Find where the given text appears and provide that cell's center as (X, Y) coordinate. 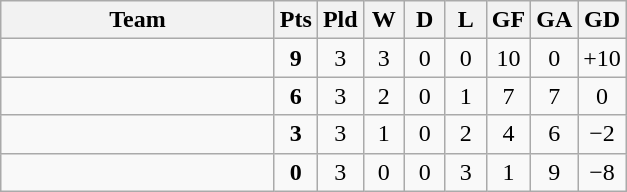
4 (508, 134)
−2 (602, 134)
D (424, 20)
GA (554, 20)
10 (508, 58)
Pld (340, 20)
W (384, 20)
GF (508, 20)
GD (602, 20)
L (466, 20)
−8 (602, 172)
Pts (296, 20)
+10 (602, 58)
Team (138, 20)
